Pinpoint the cell where the given text exists, returning its [x, y] midpoint coordinate. 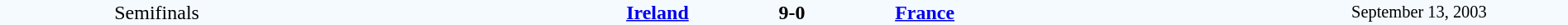
Semifinals [157, 12]
France [1082, 12]
Ireland [501, 12]
9-0 [791, 12]
September 13, 2003 [1419, 12]
